Return (x, y) of the center of cell containing provided text 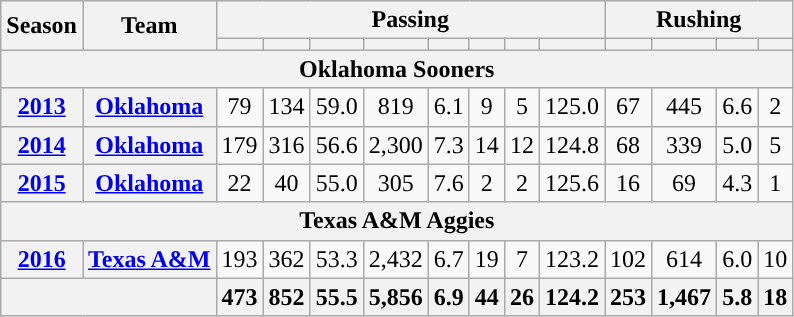
614 (684, 259)
179 (240, 145)
10 (776, 259)
125.6 (572, 183)
Oklahoma Sooners (397, 69)
819 (396, 107)
125.0 (572, 107)
102 (628, 259)
22 (240, 183)
44 (486, 297)
362 (286, 259)
16 (628, 183)
134 (286, 107)
53.3 (336, 259)
5,856 (396, 297)
6.1 (448, 107)
Team (149, 26)
79 (240, 107)
2015 (42, 183)
852 (286, 297)
124.8 (572, 145)
6.9 (448, 297)
56.6 (336, 145)
12 (522, 145)
124.2 (572, 297)
1 (776, 183)
2,432 (396, 259)
18 (776, 297)
59.0 (336, 107)
2,300 (396, 145)
7.6 (448, 183)
26 (522, 297)
305 (396, 183)
5.0 (738, 145)
445 (684, 107)
55.5 (336, 297)
316 (286, 145)
69 (684, 183)
19 (486, 259)
Texas A&M (149, 259)
2013 (42, 107)
40 (286, 183)
Season (42, 26)
7 (522, 259)
473 (240, 297)
6.6 (738, 107)
339 (684, 145)
67 (628, 107)
2014 (42, 145)
68 (628, 145)
193 (240, 259)
Passing (410, 20)
2016 (42, 259)
6.7 (448, 259)
4.3 (738, 183)
123.2 (572, 259)
14 (486, 145)
Texas A&M Aggies (397, 221)
253 (628, 297)
1,467 (684, 297)
6.0 (738, 259)
5.8 (738, 297)
9 (486, 107)
Rushing (699, 20)
55.0 (336, 183)
7.3 (448, 145)
